Output the [X, Y] coordinate of the center of the cell containing the given text.  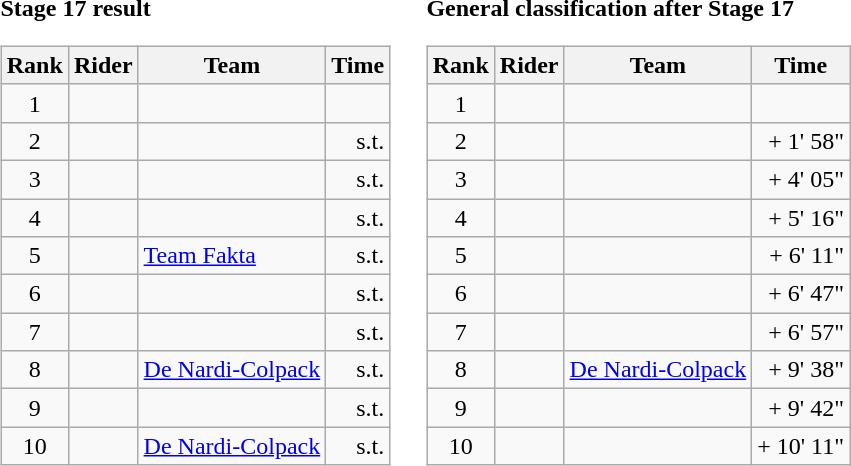
+ 4' 05" [801, 179]
+ 9' 42" [801, 408]
+ 5' 16" [801, 217]
+ 1' 58" [801, 141]
Team Fakta [232, 256]
+ 6' 57" [801, 332]
+ 10' 11" [801, 446]
+ 6' 47" [801, 294]
+ 9' 38" [801, 370]
+ 6' 11" [801, 256]
